Search for the cell housing the specified text and yield its (X, Y) center coordinate. 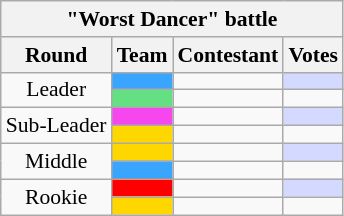
Contestant (228, 55)
Middle (56, 162)
Votes (313, 55)
Round (56, 55)
Leader (56, 90)
Rookie (56, 197)
Sub-Leader (56, 126)
Team (142, 55)
"Worst Dancer" battle (172, 19)
